From the cell containing the given text, extract its center point as [X, Y] coordinate. 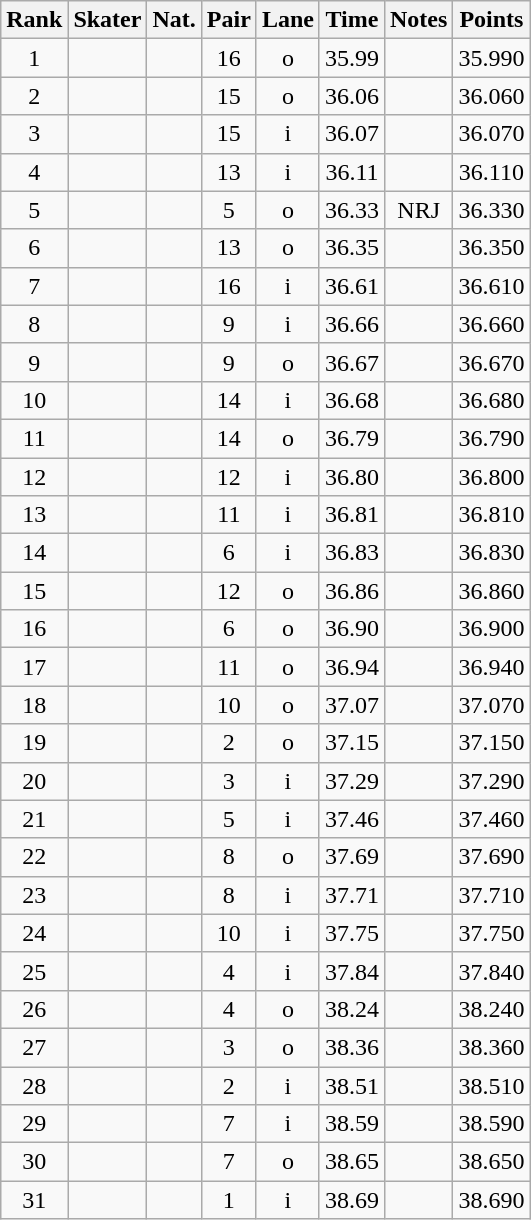
36.860 [492, 591]
31 [34, 1200]
21 [34, 819]
Rank [34, 20]
30 [34, 1162]
36.33 [352, 210]
38.65 [352, 1162]
Points [492, 20]
37.070 [492, 705]
28 [34, 1085]
36.06 [352, 96]
36.900 [492, 629]
36.61 [352, 286]
37.71 [352, 895]
36.330 [492, 210]
36.810 [492, 515]
27 [34, 1047]
37.15 [352, 743]
38.650 [492, 1162]
37.750 [492, 933]
37.69 [352, 857]
Lane [288, 20]
37.150 [492, 743]
36.86 [352, 591]
36.90 [352, 629]
36.80 [352, 477]
38.51 [352, 1085]
37.29 [352, 781]
37.07 [352, 705]
37.290 [492, 781]
36.800 [492, 477]
23 [34, 895]
Skater [108, 20]
38.69 [352, 1200]
38.590 [492, 1124]
19 [34, 743]
37.46 [352, 819]
37.840 [492, 971]
29 [34, 1124]
36.79 [352, 438]
36.670 [492, 362]
26 [34, 1009]
36.83 [352, 553]
37.690 [492, 857]
37.84 [352, 971]
36.680 [492, 400]
36.68 [352, 400]
Notes [418, 20]
24 [34, 933]
18 [34, 705]
36.110 [492, 172]
20 [34, 781]
25 [34, 971]
35.990 [492, 58]
36.350 [492, 248]
36.070 [492, 134]
36.660 [492, 324]
36.940 [492, 667]
38.690 [492, 1200]
36.830 [492, 553]
38.510 [492, 1085]
37.710 [492, 895]
35.99 [352, 58]
36.07 [352, 134]
36.66 [352, 324]
36.060 [492, 96]
36.67 [352, 362]
36.610 [492, 286]
36.35 [352, 248]
37.75 [352, 933]
36.81 [352, 515]
36.11 [352, 172]
22 [34, 857]
Nat. [174, 20]
NRJ [418, 210]
17 [34, 667]
36.94 [352, 667]
Time [352, 20]
38.59 [352, 1124]
38.24 [352, 1009]
38.360 [492, 1047]
38.240 [492, 1009]
37.460 [492, 819]
36.790 [492, 438]
38.36 [352, 1047]
Pair [228, 20]
